Locate the cell with the specified text and output its [X, Y] center coordinate. 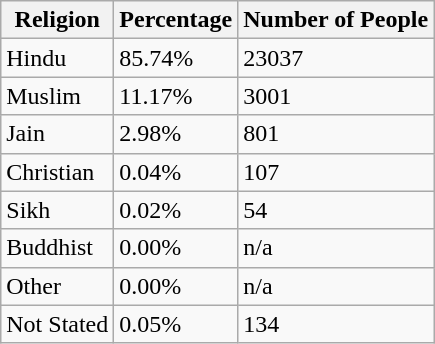
11.17% [176, 96]
Hindu [58, 58]
Not Stated [58, 324]
0.05% [176, 324]
Number of People [336, 20]
2.98% [176, 134]
801 [336, 134]
Buddhist [58, 248]
Muslim [58, 96]
3001 [336, 96]
Other [58, 286]
0.02% [176, 210]
85.74% [176, 58]
Religion [58, 20]
Percentage [176, 20]
Jain [58, 134]
54 [336, 210]
Christian [58, 172]
134 [336, 324]
Sikh [58, 210]
23037 [336, 58]
0.04% [176, 172]
107 [336, 172]
